Pinpoint the cell where the given text exists, returning its [X, Y] midpoint coordinate. 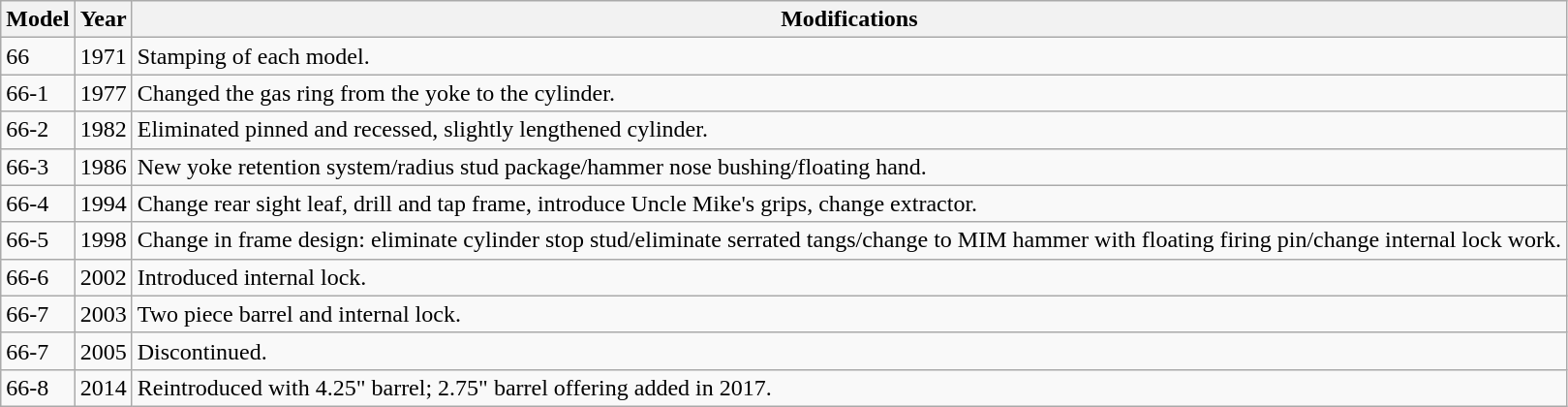
1982 [103, 130]
66-3 [38, 167]
66-5 [38, 240]
2003 [103, 314]
Year [103, 19]
Introduced internal lock. [848, 277]
2005 [103, 351]
Model [38, 19]
66-1 [38, 93]
Reintroduced with 4.25" barrel; 2.75" barrel offering added in 2017. [848, 388]
2014 [103, 388]
66-2 [38, 130]
Modifications [848, 19]
Stamping of each model. [848, 56]
Discontinued. [848, 351]
Two piece barrel and internal lock. [848, 314]
1986 [103, 167]
Change rear sight leaf, drill and tap frame, introduce Uncle Mike's grips, change extractor. [848, 203]
Eliminated pinned and recessed, slightly lengthened cylinder. [848, 130]
New yoke retention system/radius stud package/hammer nose bushing/floating hand. [848, 167]
1994 [103, 203]
66-4 [38, 203]
2002 [103, 277]
66-8 [38, 388]
66-6 [38, 277]
Changed the gas ring from the yoke to the cylinder. [848, 93]
1998 [103, 240]
66 [38, 56]
1977 [103, 93]
1971 [103, 56]
